Provide the [x, y] coordinate of the cell's center where the given text is located.  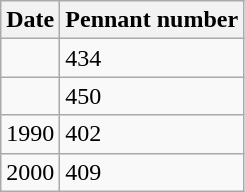
Date [30, 20]
434 [152, 58]
2000 [30, 172]
450 [152, 96]
402 [152, 134]
409 [152, 172]
Pennant number [152, 20]
1990 [30, 134]
